Search for the cell housing the specified text and yield its [X, Y] center coordinate. 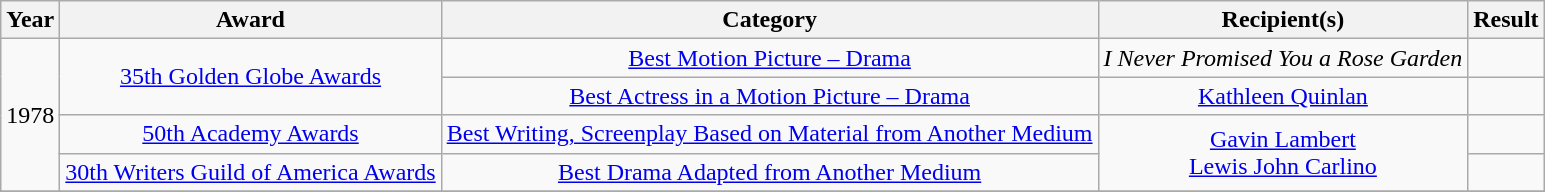
Result [1506, 20]
Best Actress in a Motion Picture – Drama [770, 96]
Gavin Lambert Lewis John Carlino [1283, 153]
Year [30, 20]
Recipient(s) [1283, 20]
Best Drama Adapted from Another Medium [770, 172]
Award [250, 20]
Best Motion Picture – Drama [770, 58]
Category [770, 20]
Kathleen Quinlan [1283, 96]
30th Writers Guild of America Awards [250, 172]
50th Academy Awards [250, 134]
1978 [30, 115]
Best Writing, Screenplay Based on Material from Another Medium [770, 134]
I Never Promised You a Rose Garden [1283, 58]
35th Golden Globe Awards [250, 77]
